Output the [x, y] coordinate of the center of the cell containing the given text.  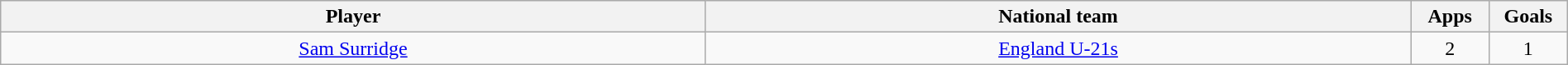
National team [1059, 17]
2 [1451, 48]
Goals [1528, 17]
England U-21s [1059, 48]
Apps [1451, 17]
1 [1528, 48]
Player [354, 17]
Sam Surridge [354, 48]
